Return the [x, y] coordinate for the center point of the cell that contains the specified text.  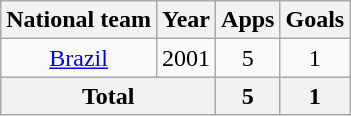
2001 [186, 58]
Apps [248, 20]
Total [108, 96]
Year [186, 20]
National team [79, 20]
Brazil [79, 58]
Goals [315, 20]
